Provide the [x, y] coordinate of the cell's center where the given text is located.  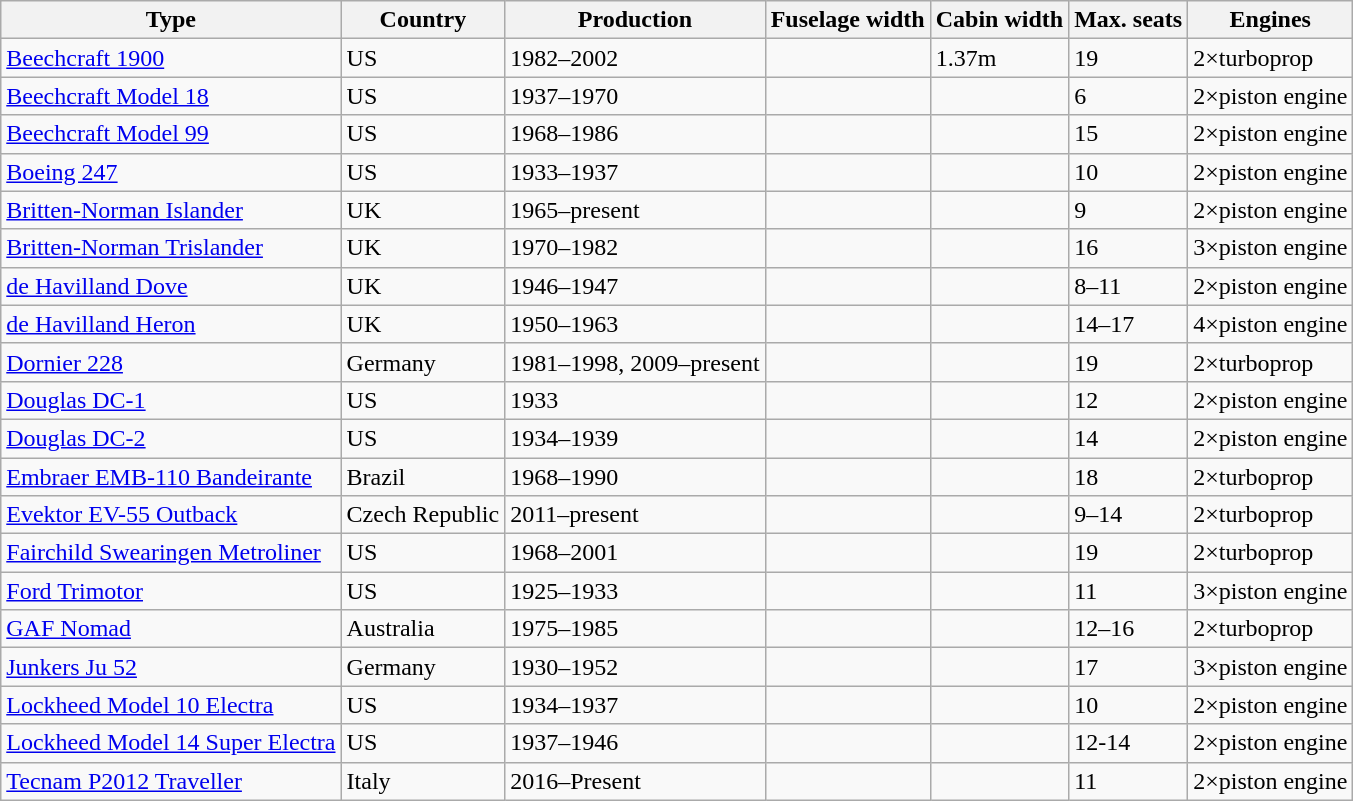
Engines [1270, 20]
Tecnam P2012 Traveller [171, 781]
1950–1963 [635, 324]
de Havilland Heron [171, 324]
Dornier 228 [171, 362]
12–16 [1128, 629]
1933 [635, 400]
de Havilland Dove [171, 286]
9–14 [1128, 515]
Junkers Ju 52 [171, 667]
Czech Republic [423, 515]
1934–1939 [635, 438]
Beechcraft 1900 [171, 58]
1970–1982 [635, 248]
Beechcraft Model 99 [171, 134]
Lockheed Model 10 Electra [171, 705]
Lockheed Model 14 Super Electra [171, 743]
Italy [423, 781]
14 [1128, 438]
Brazil [423, 477]
15 [1128, 134]
12 [1128, 400]
1981–1998, 2009–present [635, 362]
2016–Present [635, 781]
1.37m [999, 58]
Evektor EV-55 Outback [171, 515]
Australia [423, 629]
1975–1985 [635, 629]
1937–1946 [635, 743]
1934–1937 [635, 705]
16 [1128, 248]
14–17 [1128, 324]
1946–1947 [635, 286]
4×piston engine [1270, 324]
1968–2001 [635, 553]
8–11 [1128, 286]
GAF Nomad [171, 629]
Beechcraft Model 18 [171, 96]
1937–1970 [635, 96]
Production [635, 20]
Douglas DC-2 [171, 438]
Ford Trimotor [171, 591]
Fairchild Swearingen Metroliner [171, 553]
1925–1933 [635, 591]
12-14 [1128, 743]
6 [1128, 96]
1982–2002 [635, 58]
9 [1128, 210]
17 [1128, 667]
1930–1952 [635, 667]
1965–present [635, 210]
Cabin width [999, 20]
Max. seats [1128, 20]
1968–1986 [635, 134]
Britten-Norman Islander [171, 210]
Britten-Norman Trislander [171, 248]
Douglas DC-1 [171, 400]
1933–1937 [635, 172]
Boeing 247 [171, 172]
Embraer EMB-110 Bandeirante [171, 477]
Country [423, 20]
1968–1990 [635, 477]
Type [171, 20]
18 [1128, 477]
2011–present [635, 515]
Fuselage width [848, 20]
